Find where the given text appears and provide that cell's center as [X, Y] coordinate. 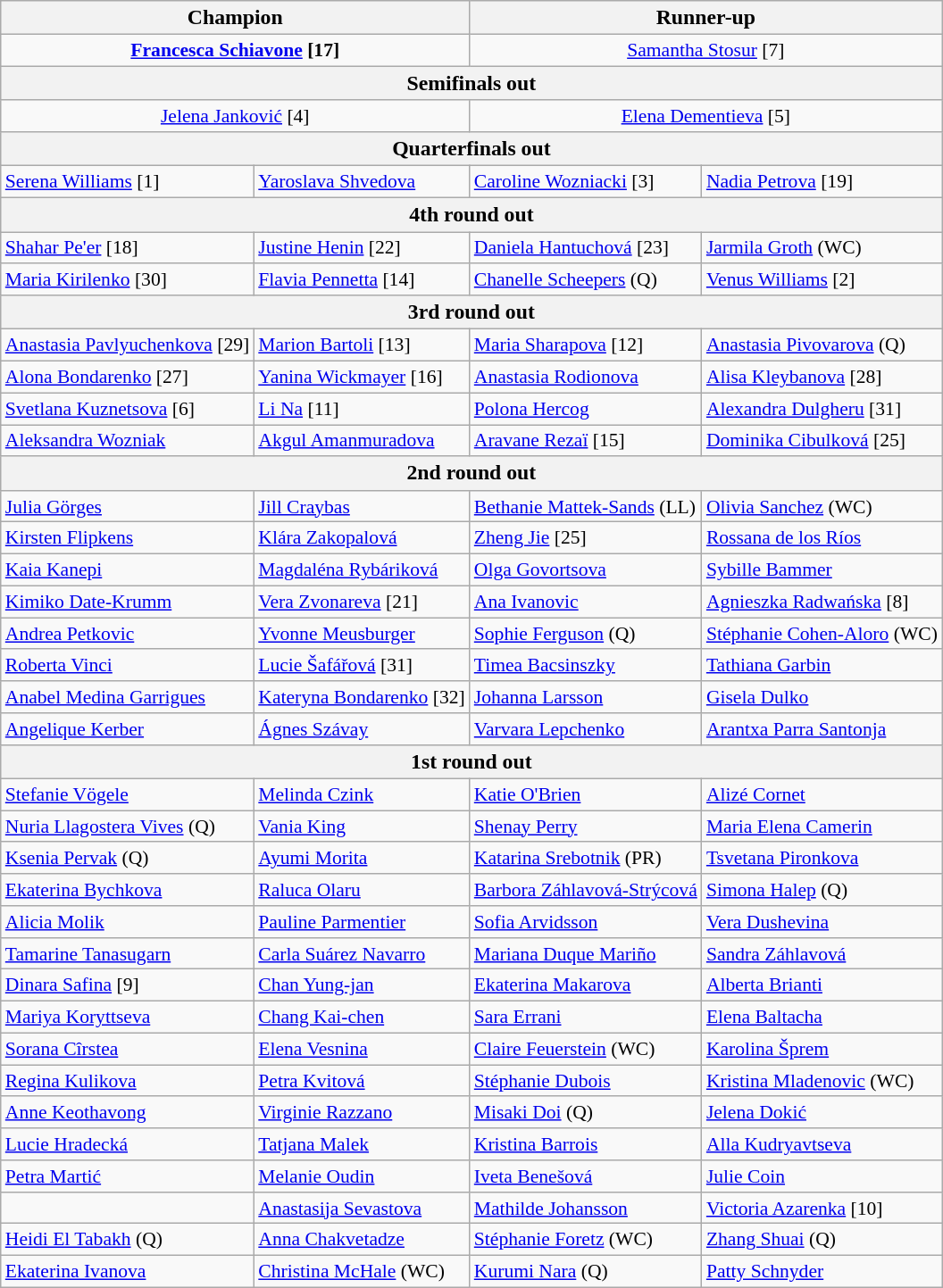
Quarterfinals out [471, 149]
Arantxa Parra Santonja [822, 729]
Timea Bacsinszky [586, 666]
Angelique Kerber [128, 729]
Iveta Benešová [586, 1176]
Katarina Srebotnik (PR) [586, 859]
Ekaterina Makarova [586, 985]
Jelena Janković [4] [236, 117]
Pauline Parmentier [362, 922]
Johanna Larsson [586, 697]
2nd round out [471, 474]
Alla Kudryavtseva [822, 1144]
Aravane Rezaï [15] [586, 441]
Virginie Razzano [362, 1113]
Regina Kulikova [128, 1081]
Chan Yung-jan [362, 985]
Anne Keothavong [128, 1113]
Yvonne Meusburger [362, 634]
Carla Suárez Navarro [362, 954]
Alizé Cornet [822, 795]
Vera Zvonareva [21] [362, 602]
Varvara Lepchenko [586, 729]
Aleksandra Wozniak [128, 441]
Stéphanie Dubois [586, 1081]
4th round out [471, 215]
Maria Kirilenko [30] [128, 280]
Alona Bondarenko [27] [128, 378]
Dominika Cibulková [25] [822, 441]
Petra Kvitová [362, 1081]
Svetlana Kuznetsova [6] [128, 409]
Vera Dushevina [822, 922]
1st round out [471, 762]
Sandra Záhlavová [822, 954]
Chang Kai-chen [362, 1018]
Elena Vesnina [362, 1050]
Kurumi Nara (Q) [586, 1272]
Jelena Dokić [822, 1113]
Heidi El Tabakh (Q) [128, 1240]
Sara Errani [586, 1018]
Kateryna Bondarenko [32] [362, 697]
Dinara Safina [9] [128, 985]
Lucie Šafářová [31] [362, 666]
Kimiko Date-Krumm [128, 602]
Sophie Ferguson (Q) [586, 634]
Karolina Šprem [822, 1050]
Lucie Hradecká [128, 1144]
Yaroslava Shvedova [362, 182]
Barbora Záhlavová-Strýcová [586, 890]
Sofia Arvidsson [586, 922]
Kaia Kanepi [128, 570]
Venus Williams [2] [822, 280]
Maria Sharapova [12] [586, 345]
Samantha Stosur [7] [705, 51]
Olivia Sanchez (WC) [822, 507]
Mariana Duque Mariño [586, 954]
Tamarine Tanasugarn [128, 954]
Raluca Olaru [362, 890]
Champion [236, 18]
Stéphanie Foretz (WC) [586, 1240]
Li Na [11] [362, 409]
Jill Craybas [362, 507]
Klára Zakopalová [362, 538]
Roberta Vinci [128, 666]
Kirsten Flipkens [128, 538]
Anastasia Pavlyuchenkova [29] [128, 345]
Marion Bartoli [13] [362, 345]
Ekaterina Ivanova [128, 1272]
Yanina Wickmayer [16] [362, 378]
Chanelle Scheepers (Q) [586, 280]
Akgul Amanmuradova [362, 441]
Nuria Llagostera Vives (Q) [128, 827]
Ayumi Morita [362, 859]
Anastasija Sevastova [362, 1209]
Serena Williams [1] [128, 182]
Sorana Cîrstea [128, 1050]
Ksenia Pervak (Q) [128, 859]
Vania King [362, 827]
Daniela Hantuchová [23] [586, 248]
Elena Baltacha [822, 1018]
Gisela Dulko [822, 697]
Christina McHale (WC) [362, 1272]
Tatjana Malek [362, 1144]
Alexandra Dulgheru [31] [822, 409]
3rd round out [471, 312]
Bethanie Mattek-Sands (LL) [586, 507]
Alberta Brianti [822, 985]
Rossana de los Ríos [822, 538]
Jarmila Groth (WC) [822, 248]
Caroline Wozniacki [3] [586, 182]
Victoria Azarenka [10] [822, 1209]
Semifinals out [471, 84]
Agnieszka Radwańska [8] [822, 602]
Francesca Schiavone [17] [236, 51]
Elena Dementieva [5] [705, 117]
Magdaléna Rybáriková [362, 570]
Olga Govortsova [586, 570]
Petra Martić [128, 1176]
Julia Görges [128, 507]
Claire Feuerstein (WC) [586, 1050]
Sybille Bammer [822, 570]
Mariya Koryttseva [128, 1018]
Flavia Pennetta [14] [362, 280]
Mathilde Johansson [586, 1209]
Kristina Mladenovic (WC) [822, 1081]
Julie Coin [822, 1176]
Misaki Doi (Q) [586, 1113]
Stefanie Vögele [128, 795]
Andrea Petkovic [128, 634]
Katie O'Brien [586, 795]
Shenay Perry [586, 827]
Melinda Czink [362, 795]
Anastasia Pivovarova (Q) [822, 345]
Runner-up [705, 18]
Melanie Oudin [362, 1176]
Ágnes Szávay [362, 729]
Tathiana Garbin [822, 666]
Anabel Medina Garrigues [128, 697]
Justine Henin [22] [362, 248]
Stéphanie Cohen-Aloro (WC) [822, 634]
Tsvetana Pironkova [822, 859]
Shahar Pe'er [18] [128, 248]
Zheng Jie [25] [586, 538]
Kristina Barrois [586, 1144]
Ana Ivanovic [586, 602]
Anna Chakvetadze [362, 1240]
Patty Schnyder [822, 1272]
Nadia Petrova [19] [822, 182]
Zhang Shuai (Q) [822, 1240]
Ekaterina Bychkova [128, 890]
Polona Hercog [586, 409]
Maria Elena Camerin [822, 827]
Alicia Molik [128, 922]
Alisa Kleybanova [28] [822, 378]
Simona Halep (Q) [822, 890]
Anastasia Rodionova [586, 378]
